Extract the [x, y] coordinate from the center of the cell holding the provided text.  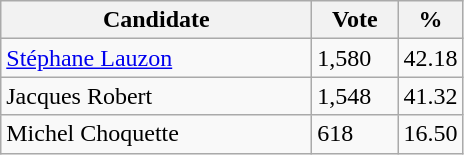
Stéphane Lauzon [156, 58]
% [430, 20]
41.32 [430, 96]
Michel Choquette [156, 134]
16.50 [430, 134]
1,548 [355, 96]
Candidate [156, 20]
1,580 [355, 58]
618 [355, 134]
Jacques Robert [156, 96]
42.18 [430, 58]
Vote [355, 20]
